Search for the cell housing the specified text and yield its (X, Y) center coordinate. 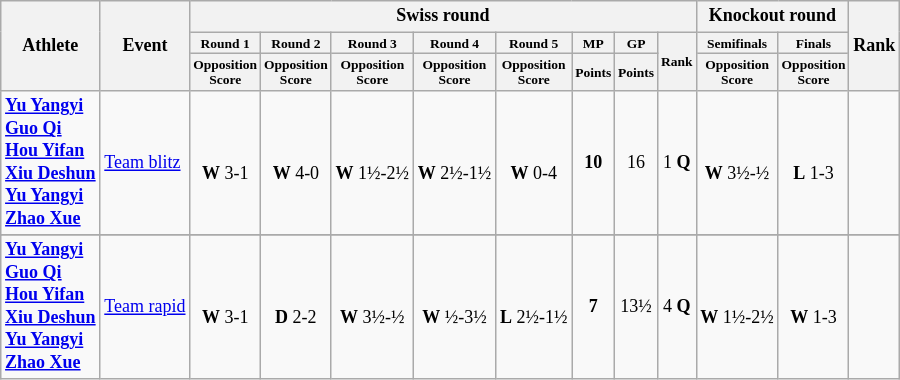
Round 1 (226, 43)
13½ (636, 306)
10 (594, 163)
1 Q (677, 163)
7 (594, 306)
Round 5 (534, 43)
W 2½-1½ (454, 163)
Round 2 (296, 43)
GP (636, 43)
Finals (814, 43)
W 0-4 (534, 163)
L 1-3 (814, 163)
W ½-3½ (454, 306)
Team blitz (145, 163)
Round 4 (454, 43)
W 4-0 (296, 163)
4 Q (677, 306)
MP (594, 43)
Athlete (50, 46)
Round 3 (372, 43)
Knockout round (772, 16)
W 1-3 (814, 306)
Swiss round (443, 16)
Team rapid (145, 306)
16 (636, 163)
D 2-2 (296, 306)
Semifinals (737, 43)
Event (145, 46)
L 2½-1½ (534, 306)
